Find where the given text appears and provide that cell's center as (x, y) coordinate. 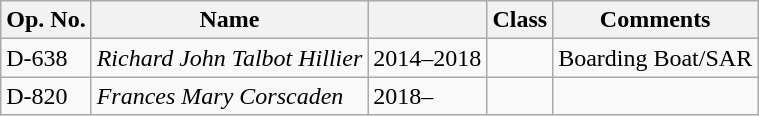
Richard John Talbot Hillier (230, 58)
Class (520, 20)
Boarding Boat/SAR (656, 58)
2014–2018 (428, 58)
Comments (656, 20)
Name (230, 20)
2018– (428, 96)
Op. No. (46, 20)
Frances Mary Corscaden (230, 96)
D-820 (46, 96)
D-638 (46, 58)
